Locate the cell with the specified text and output its [x, y] center coordinate. 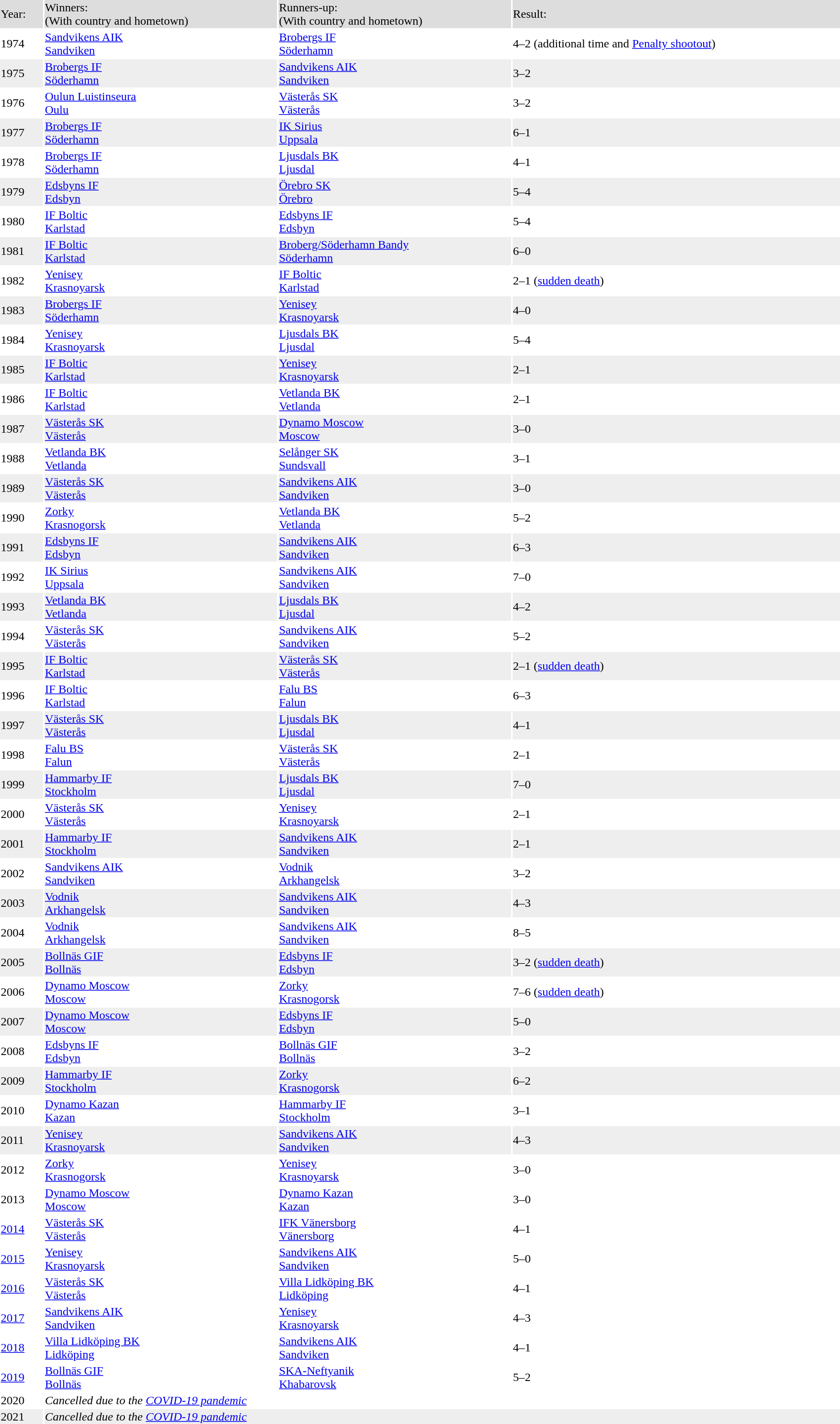
1974 [22, 43]
2005 [22, 962]
3–2 (sudden death) [676, 962]
1990 [22, 518]
1983 [22, 310]
Winners:(With country and hometown) [161, 14]
8–5 [676, 933]
Örebro SK Örebro [394, 192]
1999 [22, 784]
2007 [22, 1021]
1991 [22, 547]
1987 [22, 429]
2020 [22, 1400]
2008 [22, 1051]
1984 [22, 340]
IFK Vänersborg Vänersborg [394, 1229]
2006 [22, 992]
2016 [22, 1288]
2001 [22, 844]
SKA-Neftyanik Khabarovsk [394, 1377]
2013 [22, 1199]
2015 [22, 1259]
1977 [22, 132]
2012 [22, 1170]
2014 [22, 1229]
2021 [22, 1417]
1997 [22, 725]
1989 [22, 488]
1979 [22, 192]
2004 [22, 933]
2000 [22, 814]
1985 [22, 369]
2002 [22, 873]
2003 [22, 903]
4–0 [676, 310]
2011 [22, 1140]
4–2 (additional time and Penalty shootout) [676, 43]
6–1 [676, 132]
7–6 (sudden death) [676, 992]
Result: [676, 14]
1981 [22, 251]
Broberg/Söderhamn Bandy Söderhamn [394, 251]
2009 [22, 1081]
1986 [22, 399]
1995 [22, 666]
1994 [22, 636]
Selånger SK Sundsvall [394, 458]
2010 [22, 1110]
Year: [22, 14]
1980 [22, 221]
1975 [22, 73]
6–2 [676, 1081]
1992 [22, 577]
1978 [22, 162]
1982 [22, 281]
6–0 [676, 251]
1998 [22, 755]
4–2 [676, 607]
1993 [22, 607]
Runners-up:(With country and hometown) [394, 14]
1988 [22, 458]
1996 [22, 695]
1976 [22, 103]
2019 [22, 1377]
2017 [22, 1318]
2018 [22, 1347]
Oulun Luistinseura Oulu [161, 103]
